Determine the (X, Y) coordinate at the center of the cell enclosing the given text.  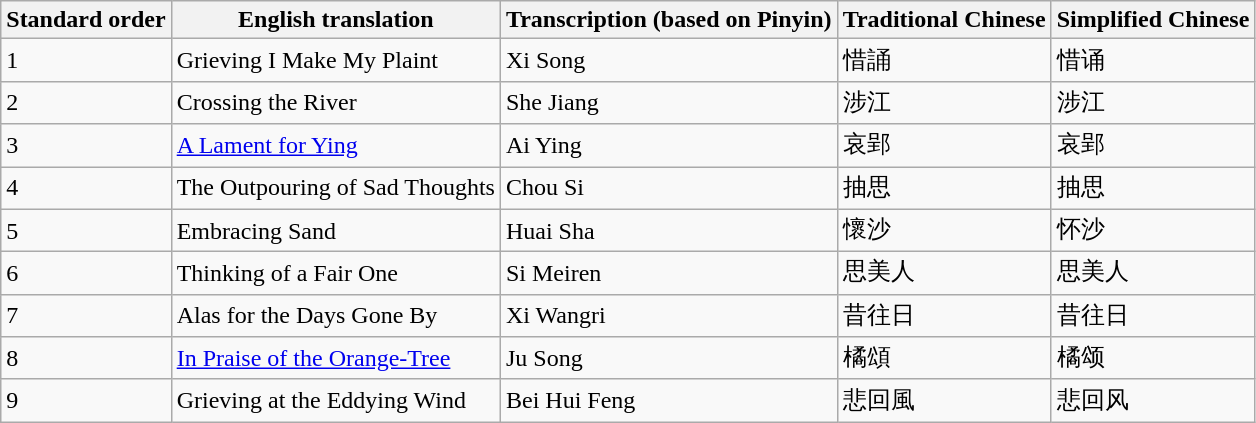
8 (86, 358)
Simplified Chinese (1153, 20)
Transcription (based on Pinyin) (668, 20)
Traditional Chinese (944, 20)
悲回風 (944, 400)
1 (86, 60)
Grieving at the Eddying Wind (336, 400)
Standard order (86, 20)
橘颂 (1153, 358)
Si Meiren (668, 274)
She Jiang (668, 102)
Embracing Sand (336, 230)
Xi Song (668, 60)
惜诵 (1153, 60)
5 (86, 230)
6 (86, 274)
In Praise of the Orange-Tree (336, 358)
Crossing the River (336, 102)
The Outpouring of Sad Thoughts (336, 188)
Ju Song (668, 358)
Grieving I Make My Plaint (336, 60)
Alas for the Days Gone By (336, 316)
Thinking of a Fair One (336, 274)
怀沙 (1153, 230)
Ai Ying (668, 146)
惜誦 (944, 60)
Chou Si (668, 188)
懷沙 (944, 230)
7 (86, 316)
9 (86, 400)
3 (86, 146)
Bei Hui Feng (668, 400)
Huai Sha (668, 230)
4 (86, 188)
橘頌 (944, 358)
Xi Wangri (668, 316)
A Lament for Ying (336, 146)
2 (86, 102)
悲回风 (1153, 400)
English translation (336, 20)
